Identify which cell holds the provided text, then report its [X, Y] central coordinate. 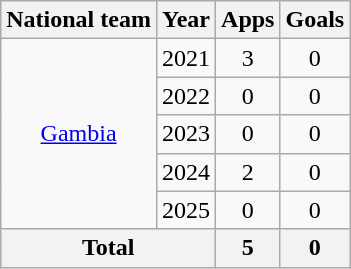
5 [248, 248]
Total [108, 248]
Apps [248, 20]
2 [248, 172]
Gambia [79, 134]
2021 [186, 58]
National team [79, 20]
3 [248, 58]
Goals [315, 20]
2022 [186, 96]
Year [186, 20]
2023 [186, 134]
2025 [186, 210]
2024 [186, 172]
